Detect which cell encompasses the target text, then output its [X, Y] center coordinate. 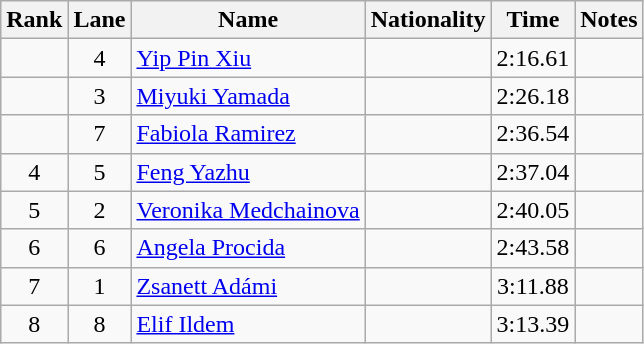
2:43.58 [533, 248]
2:40.05 [533, 210]
Yip Pin Xiu [248, 58]
Angela Procida [248, 248]
Name [248, 20]
Veronika Medchainova [248, 210]
2:37.04 [533, 172]
Elif Ildem [248, 324]
2:16.61 [533, 58]
Lane [100, 20]
2:26.18 [533, 96]
2:36.54 [533, 134]
Time [533, 20]
3 [100, 96]
Zsanett Adámi [248, 286]
3:13.39 [533, 324]
Miyuki Yamada [248, 96]
Fabiola Ramirez [248, 134]
Nationality [428, 20]
Notes [609, 20]
2 [100, 210]
Rank [34, 20]
1 [100, 286]
3:11.88 [533, 286]
Feng Yazhu [248, 172]
